For the text-containing cell, return its midpoint in (x, y) coordinate format. 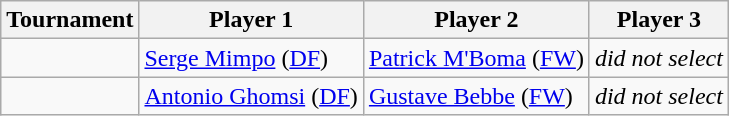
Player 2 (476, 20)
Tournament (70, 20)
Patrick M'Boma (FW) (476, 58)
Player 3 (658, 20)
Gustave Bebbe (FW) (476, 96)
Serge Mimpo (DF) (251, 58)
Antonio Ghomsi (DF) (251, 96)
Player 1 (251, 20)
